Search for the cell housing the specified text and yield its [X, Y] center coordinate. 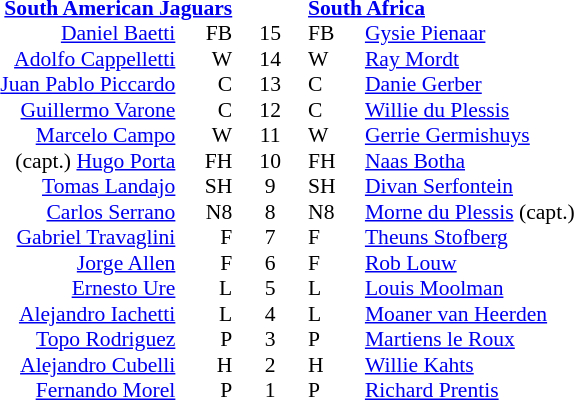
10 [270, 161]
12 [270, 110]
13 [270, 85]
4 [270, 314]
5 [270, 289]
7 [270, 237]
2 [270, 365]
6 [270, 263]
3 [270, 339]
8 [270, 212]
15 [270, 33]
9 [270, 187]
11 [270, 135]
14 [270, 59]
